Provide the (X, Y) coordinate of the cell's center where the given text is located.  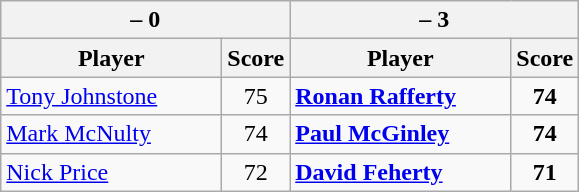
Mark McNulty (112, 134)
Nick Price (112, 172)
Paul McGinley (400, 134)
72 (256, 172)
David Feherty (400, 172)
75 (256, 96)
Tony Johnstone (112, 96)
71 (545, 172)
– 3 (434, 20)
Ronan Rafferty (400, 96)
– 0 (146, 20)
